Detect which cell encompasses the target text, then output its [X, Y] center coordinate. 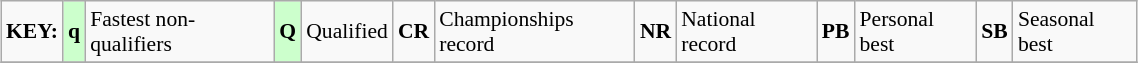
KEY: [32, 32]
Seasonal best [1075, 32]
SB [994, 32]
CR [414, 32]
NR [656, 32]
Personal best [916, 32]
Qualified [347, 32]
Championships record [534, 32]
q [74, 32]
Fastest non-qualifiers [180, 32]
Q [288, 32]
PB [836, 32]
National record [746, 32]
